Scan for the cell matching the given text and deliver its (X, Y) coordinate at center. 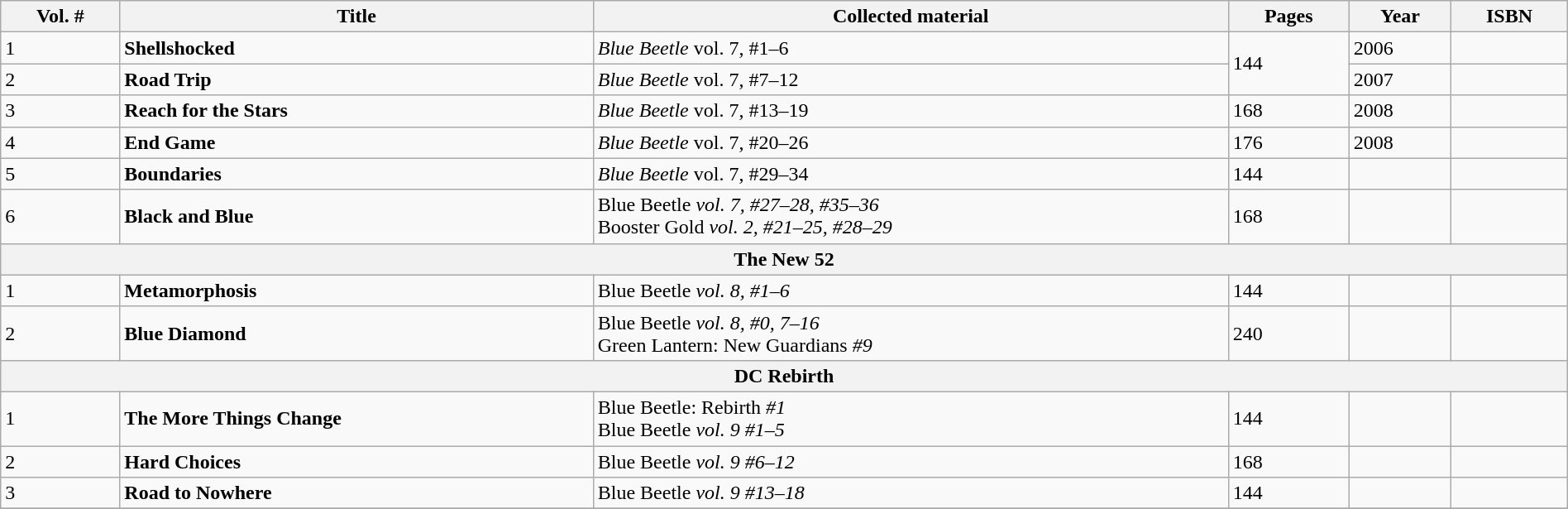
5 (60, 174)
The New 52 (784, 259)
Blue Beetle: Rebirth #1Blue Beetle vol. 9 #1–5 (911, 419)
Blue Beetle vol. 7, #7–12 (911, 79)
Reach for the Stars (356, 111)
Blue Beetle vol. 7, #1–6 (911, 48)
Metamorphosis (356, 291)
The More Things Change (356, 419)
2006 (1400, 48)
6 (60, 217)
Blue Beetle vol. 7, #29–34 (911, 174)
176 (1288, 142)
Boundaries (356, 174)
4 (60, 142)
ISBN (1509, 17)
Blue Diamond (356, 333)
Blue Beetle vol. 7, #27–28, #35–36Booster Gold vol. 2, #21–25, #28–29 (911, 217)
Pages (1288, 17)
Road to Nowhere (356, 493)
Vol. # (60, 17)
DC Rebirth (784, 376)
2007 (1400, 79)
Blue Beetle vol. 9 #13–18 (911, 493)
Blue Beetle vol. 9 #6–12 (911, 461)
Blue Beetle vol. 7, #13–19 (911, 111)
Blue Beetle vol. 8, #1–6 (911, 291)
Year (1400, 17)
Title (356, 17)
Blue Beetle vol. 8, #0, 7–16Green Lantern: New Guardians #9 (911, 333)
240 (1288, 333)
Blue Beetle vol. 7, #20–26 (911, 142)
Shellshocked (356, 48)
Road Trip (356, 79)
Hard Choices (356, 461)
End Game (356, 142)
Black and Blue (356, 217)
Collected material (911, 17)
